Identify which cell holds the provided text, then report its (x, y) central coordinate. 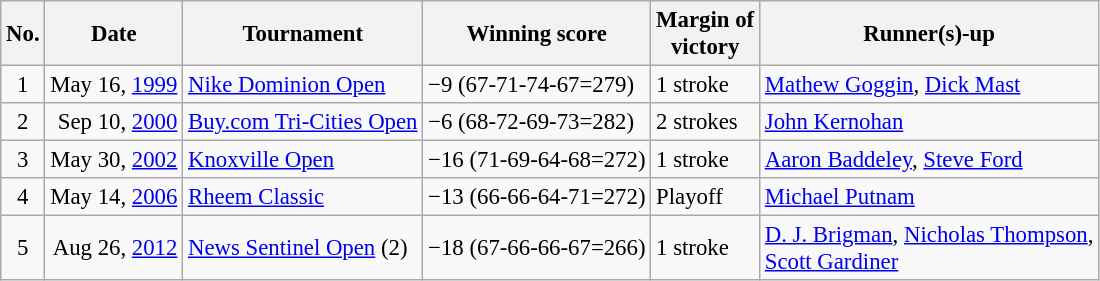
Aug 26, 2012 (114, 248)
−6 (68-72-69-73=282) (537, 122)
Rheem Classic (303, 197)
Aaron Baddeley, Steve Ford (928, 160)
−18 (67-66-66-67=266) (537, 248)
Nike Dominion Open (303, 85)
4 (23, 197)
3 (23, 160)
John Kernohan (928, 122)
−16 (71-69-64-68=272) (537, 160)
2 strokes (706, 122)
Sep 10, 2000 (114, 122)
5 (23, 248)
Margin ofvictory (706, 34)
Mathew Goggin, Dick Mast (928, 85)
Runner(s)-up (928, 34)
News Sentinel Open (2) (303, 248)
D. J. Brigman, Nicholas Thompson, Scott Gardiner (928, 248)
Buy.com Tri-Cities Open (303, 122)
Winning score (537, 34)
Knoxville Open (303, 160)
−9 (67-71-74-67=279) (537, 85)
1 (23, 85)
Date (114, 34)
May 14, 2006 (114, 197)
Tournament (303, 34)
Playoff (706, 197)
May 30, 2002 (114, 160)
May 16, 1999 (114, 85)
No. (23, 34)
Michael Putnam (928, 197)
2 (23, 122)
−13 (66-66-64-71=272) (537, 197)
